Determine the [x, y] coordinate at the center of the cell enclosing the given text.  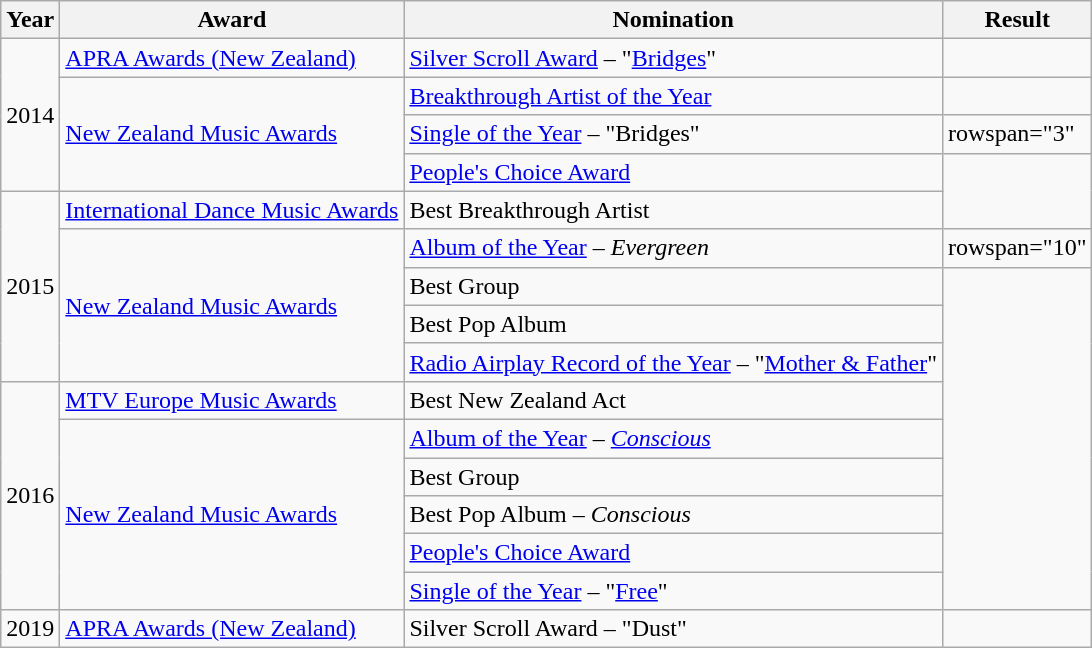
Year [30, 20]
Result [1017, 20]
Single of the Year – "Bridges" [674, 134]
2016 [30, 495]
Radio Airplay Record of the Year – "Mother & Father" [674, 362]
Silver Scroll Award – "Bridges" [674, 58]
Best Pop Album – Conscious [674, 515]
Award [232, 20]
2019 [30, 629]
Best Pop Album [674, 324]
Nomination [674, 20]
2014 [30, 115]
International Dance Music Awards [232, 210]
rowspan="3" [1017, 134]
MTV Europe Music Awards [232, 400]
Silver Scroll Award – "Dust" [674, 629]
Album of the Year – Evergreen [674, 248]
rowspan="10" [1017, 248]
2015 [30, 286]
Breakthrough Artist of the Year [674, 96]
Album of the Year – Conscious [674, 438]
Single of the Year – "Free" [674, 591]
Best New Zealand Act [674, 400]
Best Breakthrough Artist [674, 210]
